Capture the cell that displays the provided text and extract its (x, y) central coordinate. 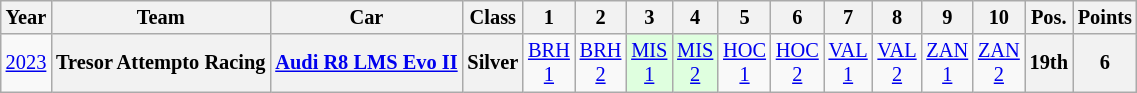
19th (1049, 63)
2 (601, 17)
3 (649, 17)
Tresor Attempto Racing (160, 63)
Points (1105, 17)
HOC1 (744, 63)
8 (898, 17)
Year (26, 17)
Pos. (1049, 17)
Team (160, 17)
ZAN2 (999, 63)
5 (744, 17)
ZAN1 (947, 63)
VAL2 (898, 63)
Silver (492, 63)
2023 (26, 63)
Audi R8 LMS Evo II (366, 63)
MIS1 (649, 63)
BRH2 (601, 63)
BRH1 (549, 63)
Car (366, 17)
7 (848, 17)
10 (999, 17)
MIS2 (695, 63)
4 (695, 17)
1 (549, 17)
VAL1 (848, 63)
Class (492, 17)
HOC2 (798, 63)
9 (947, 17)
